Output the [x, y] coordinate of the center of the cell containing the given text.  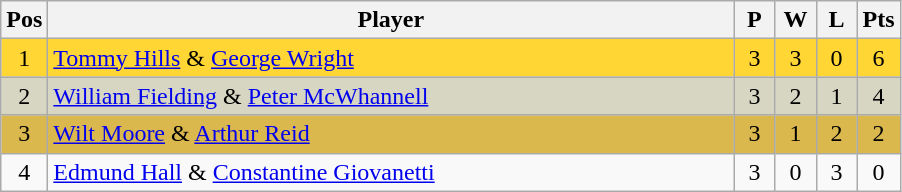
Wilt Moore & Arthur Reid [391, 134]
6 [878, 58]
Edmund Hall & Constantine Giovanetti [391, 172]
William Fielding & Peter McWhannell [391, 96]
Player [391, 20]
Tommy Hills & George Wright [391, 58]
L [836, 20]
Pos [24, 20]
Pts [878, 20]
W [796, 20]
P [754, 20]
